Detect which cell encompasses the target text, then output its [X, Y] center coordinate. 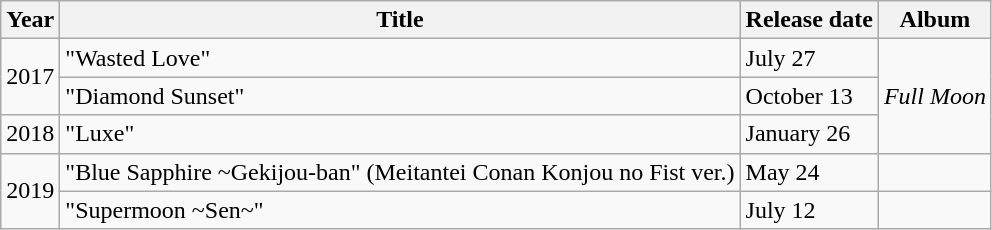
"Luxe" [400, 134]
July 27 [809, 58]
Title [400, 20]
"Diamond Sunset" [400, 96]
January 26 [809, 134]
"Wasted Love" [400, 58]
"Supermoon ~Sen~" [400, 210]
Full Moon [934, 96]
October 13 [809, 96]
2018 [30, 134]
May 24 [809, 172]
2019 [30, 191]
Album [934, 20]
Year [30, 20]
"Blue Sapphire ~Gekijou-ban" (Meitantei Conan Konjou no Fist ver.) [400, 172]
Release date [809, 20]
2017 [30, 77]
July 12 [809, 210]
